Search for the cell housing the specified text and yield its [X, Y] center coordinate. 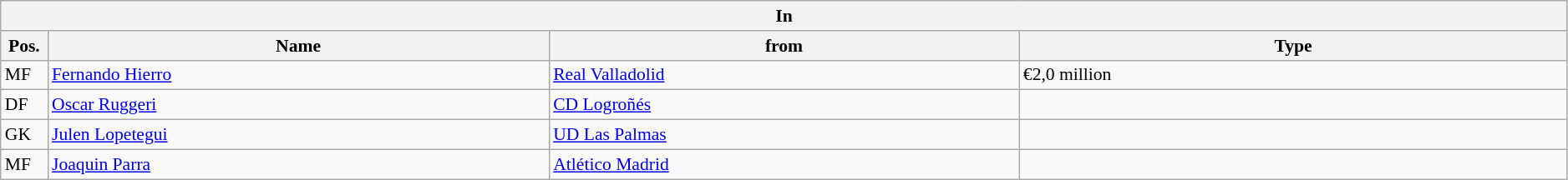
Type [1293, 46]
GK [24, 135]
Real Valladolid [784, 75]
Name [298, 46]
CD Logroñés [784, 105]
Oscar Ruggeri [298, 105]
Atlético Madrid [784, 164]
Pos. [24, 46]
Fernando Hierro [298, 75]
Joaquin Parra [298, 164]
DF [24, 105]
UD Las Palmas [784, 135]
Julen Lopetegui [298, 135]
from [784, 46]
€2,0 million [1293, 75]
In [784, 16]
